Scan for the cell matching the given text and deliver its (x, y) coordinate at center. 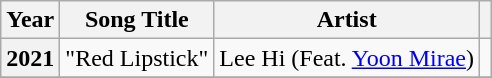
Song Title (137, 20)
Year (30, 20)
2021 (30, 58)
"Red Lipstick" (137, 58)
Lee Hi (Feat. Yoon Mirae) (347, 58)
Artist (347, 20)
